Find where the given text appears and provide that cell's center as (X, Y) coordinate. 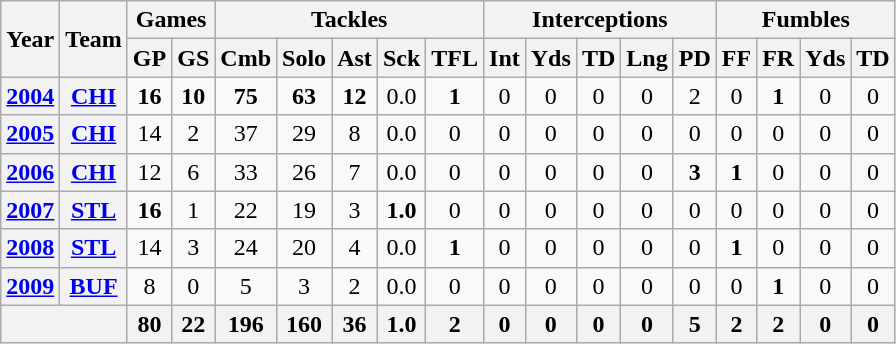
Cmb (246, 58)
FF (736, 58)
2006 (30, 172)
Team (94, 39)
29 (304, 134)
Fumbles (806, 20)
75 (246, 96)
36 (355, 324)
2007 (30, 210)
160 (304, 324)
Int (505, 58)
BUF (94, 286)
Sck (401, 58)
Ast (355, 58)
TFL (455, 58)
26 (304, 172)
Year (30, 39)
20 (304, 248)
63 (304, 96)
GS (194, 58)
80 (149, 324)
Lng (647, 58)
Games (170, 20)
4 (355, 248)
PD (694, 58)
2005 (30, 134)
37 (246, 134)
33 (246, 172)
GP (149, 58)
196 (246, 324)
2009 (30, 286)
2004 (30, 96)
Solo (304, 58)
Tackles (350, 20)
2008 (30, 248)
7 (355, 172)
FR (778, 58)
6 (194, 172)
Interceptions (600, 20)
19 (304, 210)
24 (246, 248)
10 (194, 96)
